From the cell containing the given text, extract its center point as (x, y) coordinate. 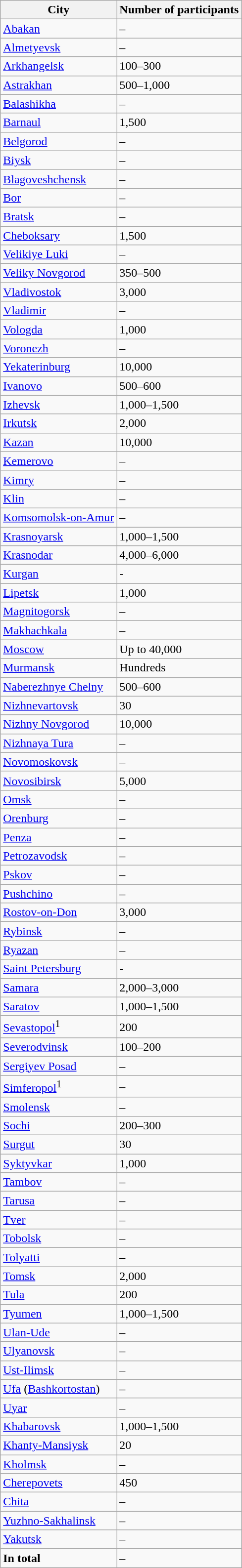
Tolyatti (58, 1257)
Ivanovo (58, 386)
Irkutsk (58, 423)
Tula (58, 1295)
Vladimir (58, 311)
Petrozavodsk (58, 856)
Nizhny Novgorod (58, 724)
Tobolsk (58, 1238)
Syktyvkar (58, 1163)
500–1,000 (179, 85)
Krasnoyarsk (58, 536)
Cheboksary (58, 236)
Izhevsk (58, 405)
Saint Petersburg (58, 969)
450 (179, 1483)
Bratsk (58, 216)
Sevastopol1 (58, 1027)
Komsomolsk-on-Amur (58, 517)
Novomoskovsk (58, 762)
Orenburg (58, 818)
Veliky Novgorod (58, 273)
Tambov (58, 1182)
Severodvinsk (58, 1047)
Cherepovets (58, 1483)
Biysk (58, 160)
Klin (58, 498)
Ulan-Ude (58, 1332)
4,000–6,000 (179, 555)
Almetyevsk (58, 47)
Ryazan (58, 950)
Makhachkala (58, 630)
Yakutsk (58, 1539)
Up to 40,000 (179, 649)
200–300 (179, 1125)
Novosibirsk (58, 781)
Sochi (58, 1125)
Moscow (58, 649)
Kazan (58, 442)
Arkhangelsk (58, 66)
Sergiyev Posad (58, 1066)
Number of participants (179, 10)
Yekaterinburg (58, 367)
Nizhnaya Tura (58, 743)
Uyar (58, 1407)
Abakan (58, 29)
Nizhnevartovsk (58, 705)
Astrakhan (58, 85)
Tomsk (58, 1276)
Belgorod (58, 141)
Bor (58, 198)
Balashikha (58, 104)
Khanty-Mansiysk (58, 1445)
350–500 (179, 273)
Saratov (58, 1006)
Velikiye Luki (58, 254)
Kimry (58, 480)
Ufa (Bashkortostan) (58, 1389)
Ust-Ilimsk (58, 1370)
Kemerovo (58, 461)
Simferopol1 (58, 1087)
Tyumen (58, 1314)
Vologda (58, 330)
Pushchino (58, 894)
100–200 (179, 1047)
Tver (58, 1220)
Krasnodar (58, 555)
Penza (58, 837)
Tarusa (58, 1201)
Murmansk (58, 668)
Samara (58, 988)
Surgut (58, 1144)
Lipetsk (58, 593)
Chita (58, 1502)
Yuzhno-Sakhalinsk (58, 1521)
Rostov-on-Don (58, 912)
Naberezhnye Chelny (58, 687)
Magnitogorsk (58, 612)
Kholmsk (58, 1464)
Voronezh (58, 348)
5,000 (179, 781)
In total (58, 1558)
City (58, 10)
Blagoveshchensk (58, 179)
20 (179, 1445)
Khabarovsk (58, 1426)
Kurgan (58, 574)
Ulyanovsk (58, 1351)
Omsk (58, 799)
Rybinsk (58, 931)
100–300 (179, 66)
Pskov (58, 875)
Smolensk (58, 1107)
Barnaul (58, 123)
Hundreds (179, 668)
Vladivostok (58, 292)
2,000–3,000 (179, 988)
